Output the (X, Y) coordinate of the center of the cell containing the given text.  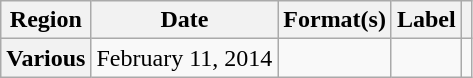
Label (426, 20)
Region (46, 20)
Various (46, 58)
Date (184, 20)
Format(s) (335, 20)
February 11, 2014 (184, 58)
